Capture the cell that displays the provided text and extract its (x, y) central coordinate. 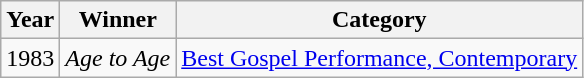
1983 (30, 58)
Category (380, 20)
Year (30, 20)
Age to Age (118, 58)
Winner (118, 20)
Best Gospel Performance, Contemporary (380, 58)
